Determine the (x, y) coordinate at the center of the cell enclosing the given text.  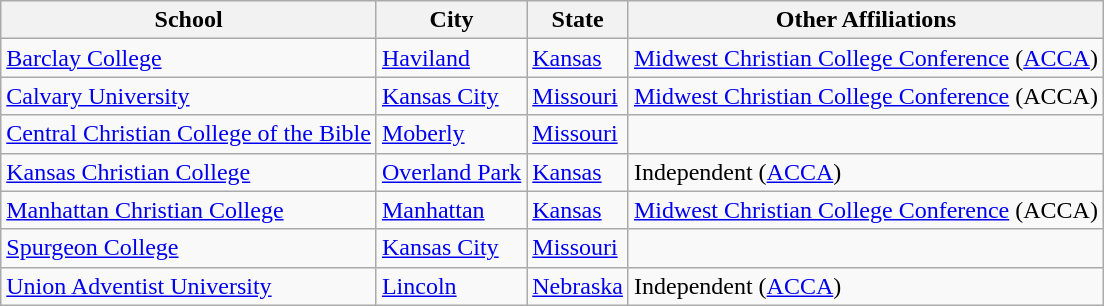
Haviland (451, 58)
Moberly (451, 134)
Overland Park (451, 172)
Nebraska (578, 286)
Lincoln (451, 286)
City (451, 20)
Kansas Christian College (189, 172)
Manhattan (451, 210)
Manhattan Christian College (189, 210)
State (578, 20)
Spurgeon College (189, 248)
Barclay College (189, 58)
Union Adventist University (189, 286)
Central Christian College of the Bible (189, 134)
Calvary University (189, 96)
School (189, 20)
Other Affiliations (866, 20)
